Scan for the cell matching the given text and deliver its [X, Y] coordinate at center. 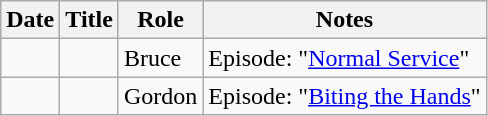
Title [90, 20]
Bruce [160, 58]
Gordon [160, 96]
Notes [344, 20]
Role [160, 20]
Date [30, 20]
Episode: "Biting the Hands" [344, 96]
Episode: "Normal Service" [344, 58]
